From the cell containing the given text, extract its center point as [X, Y] coordinate. 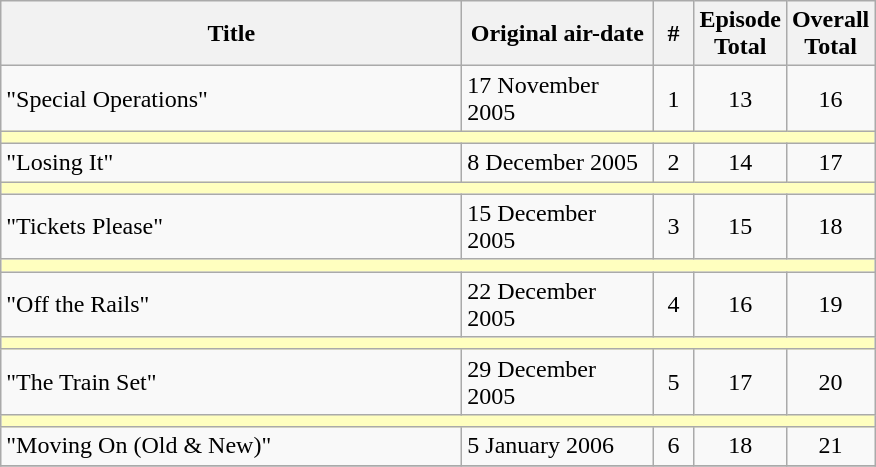
2 [674, 162]
5 January 2006 [558, 446]
Original air-date [558, 34]
"The Train Set" [232, 382]
4 [674, 304]
17 November 2005 [558, 98]
22 December 2005 [558, 304]
29 December 2005 [558, 382]
3 [674, 226]
15 [740, 226]
8 December 2005 [558, 162]
# [674, 34]
21 [830, 446]
15 December 2005 [558, 226]
"Moving On (Old & New)" [232, 446]
5 [674, 382]
Episode Total [740, 34]
1 [674, 98]
Overall Total [830, 34]
Title [232, 34]
13 [740, 98]
6 [674, 446]
"Losing It" [232, 162]
20 [830, 382]
"Tickets Please" [232, 226]
19 [830, 304]
"Off the Rails" [232, 304]
"Special Operations" [232, 98]
14 [740, 162]
